Search for the cell housing the specified text and yield its [X, Y] center coordinate. 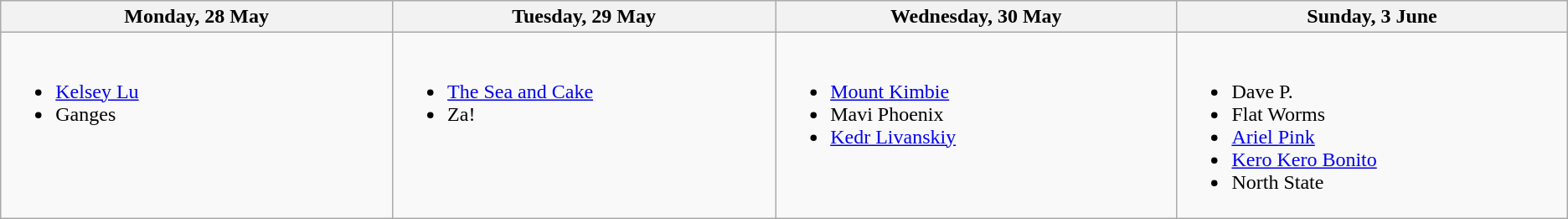
Mount KimbieMavi PhoenixKedr Livanskiy [977, 126]
Sunday, 3 June [1372, 17]
The Sea and CakeZa! [585, 126]
Tuesday, 29 May [585, 17]
Kelsey LuGanges [197, 126]
Monday, 28 May [197, 17]
Dave P.Flat WormsAriel PinkKero Kero BonitoNorth State [1372, 126]
Wednesday, 30 May [977, 17]
